Locate the cell with the specified text and output its (x, y) center coordinate. 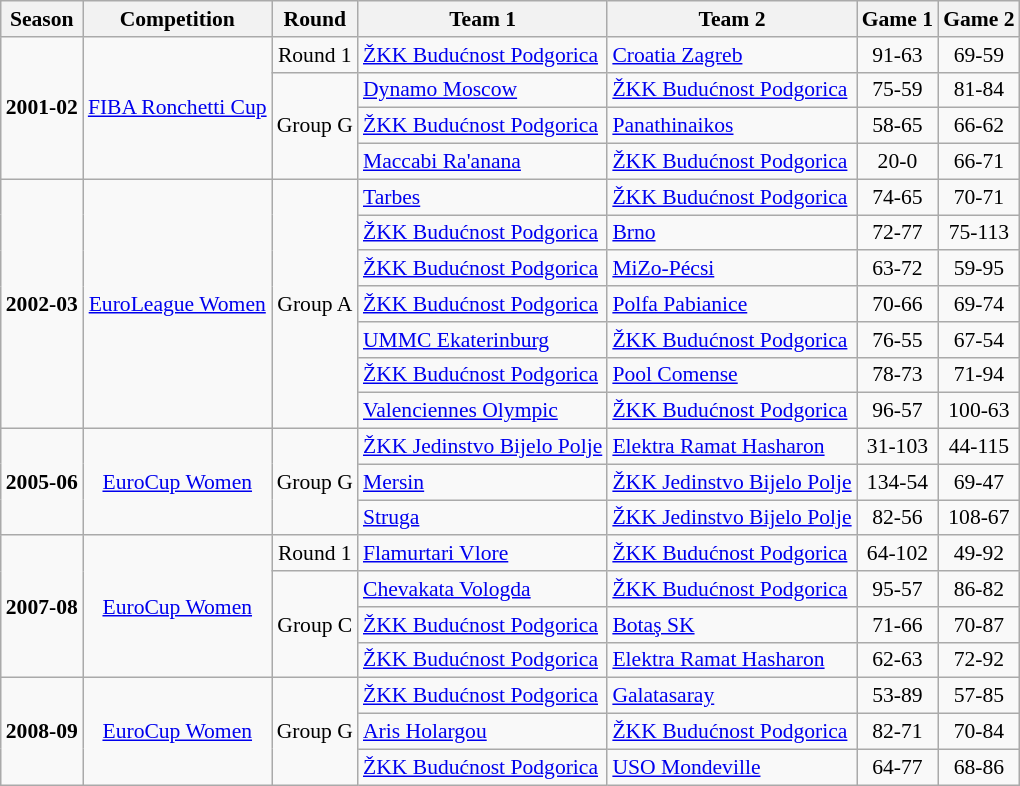
2005-06 (42, 482)
75-113 (978, 233)
66-71 (978, 162)
70-66 (898, 304)
75-59 (898, 90)
70-84 (978, 732)
69-59 (978, 55)
71-94 (978, 375)
Dynamo Moscow (482, 90)
Chevakata Vologda (482, 589)
Competition (178, 19)
Team 1 (482, 19)
Mersin (482, 482)
Valenciennes Olympic (482, 411)
UMMC Ekaterinburg (482, 340)
78-73 (898, 375)
69-74 (978, 304)
Galatasaray (732, 696)
91-63 (898, 55)
Aris Holargou (482, 732)
49-92 (978, 554)
31-103 (898, 447)
FIBA Ronchetti Cup (178, 108)
Team 2 (732, 19)
Croatia Zagreb (732, 55)
Game 2 (978, 19)
Polfa Pabianice (732, 304)
67-54 (978, 340)
53-89 (898, 696)
62-63 (898, 660)
63-72 (898, 269)
70-87 (978, 625)
72-92 (978, 660)
72-77 (898, 233)
Flamurtari Vlore (482, 554)
Round (315, 19)
76-55 (898, 340)
2002-03 (42, 304)
82-56 (898, 518)
86-82 (978, 589)
Botaş SK (732, 625)
Group A (315, 304)
59-95 (978, 269)
MiZo-Pécsi (732, 269)
Group C (315, 624)
58-65 (898, 126)
Maccabi Ra'anana (482, 162)
Game 1 (898, 19)
USO Mondeville (732, 767)
64-102 (898, 554)
74-65 (898, 197)
20-0 (898, 162)
2008-09 (42, 732)
Pool Comense (732, 375)
100-63 (978, 411)
82-71 (898, 732)
Season (42, 19)
Struga (482, 518)
70-71 (978, 197)
69-47 (978, 482)
2001-02 (42, 108)
68-86 (978, 767)
Panathinaikos (732, 126)
95-57 (898, 589)
Brno (732, 233)
EuroLeague Women (178, 304)
44-115 (978, 447)
134-54 (898, 482)
96-57 (898, 411)
108-67 (978, 518)
81-84 (978, 90)
2007-08 (42, 607)
71-66 (898, 625)
57-85 (978, 696)
Tarbes (482, 197)
66-62 (978, 126)
64-77 (898, 767)
